Locate the cell with the specified text and output its [x, y] center coordinate. 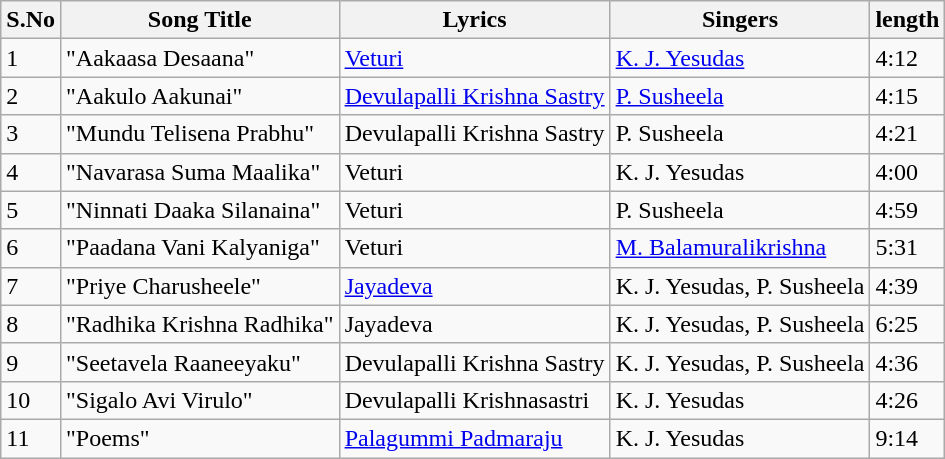
4:59 [908, 210]
Palagummi Padmaraju [474, 438]
Devulapalli Krishnasastri [474, 400]
"Poems" [200, 438]
"Mundu Telisena Prabhu" [200, 134]
"Ninnati Daaka Silanaina" [200, 210]
Singers [740, 20]
"Navarasa Suma Maalika" [200, 172]
4:12 [908, 58]
10 [31, 400]
5:31 [908, 248]
4:36 [908, 362]
7 [31, 286]
6 [31, 248]
6:25 [908, 324]
"Paadana Vani Kalyaniga" [200, 248]
4:00 [908, 172]
"Seetavela Raaneeyaku" [200, 362]
4:26 [908, 400]
"Sigalo Avi Virulo" [200, 400]
2 [31, 96]
4:21 [908, 134]
M. Balamuralikrishna [740, 248]
9:14 [908, 438]
"Aakulo Aakunai" [200, 96]
1 [31, 58]
5 [31, 210]
9 [31, 362]
4:39 [908, 286]
Song Title [200, 20]
8 [31, 324]
S.No [31, 20]
"Aakaasa Desaana" [200, 58]
"Radhika Krishna Radhika" [200, 324]
11 [31, 438]
"Priye Charusheele" [200, 286]
4:15 [908, 96]
4 [31, 172]
Lyrics [474, 20]
length [908, 20]
3 [31, 134]
